Locate the cell with the specified text and output its (X, Y) center coordinate. 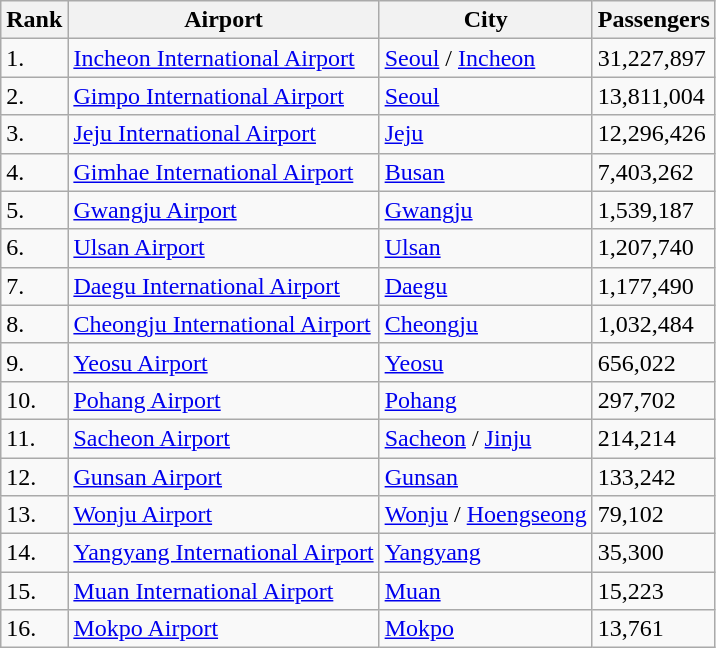
3. (34, 134)
13,761 (654, 629)
City (486, 20)
8. (34, 324)
Yeosu (486, 362)
Gunsan (486, 477)
133,242 (654, 477)
Sacheon / Jinju (486, 438)
2. (34, 96)
5. (34, 210)
7. (34, 286)
Cheongju International Airport (224, 324)
1. (34, 58)
Mokpo (486, 629)
13. (34, 515)
Muan International Airport (224, 591)
4. (34, 172)
Airport (224, 20)
Cheongju (486, 324)
15. (34, 591)
Gimhae International Airport (224, 172)
79,102 (654, 515)
Rank (34, 20)
14. (34, 553)
Gwangju Airport (224, 210)
Sacheon Airport (224, 438)
Passengers (654, 20)
12,296,426 (654, 134)
Gunsan Airport (224, 477)
Wonju Airport (224, 515)
1,539,187 (654, 210)
Yeosu Airport (224, 362)
13,811,004 (654, 96)
Seoul (486, 96)
Jeju International Airport (224, 134)
35,300 (654, 553)
214,214 (654, 438)
656,022 (654, 362)
Gimpo International Airport (224, 96)
Muan (486, 591)
6. (34, 248)
1,207,740 (654, 248)
Pohang Airport (224, 400)
Pohang (486, 400)
Ulsan Airport (224, 248)
Incheon International Airport (224, 58)
Yangyang International Airport (224, 553)
Daegu (486, 286)
297,702 (654, 400)
Mokpo Airport (224, 629)
12. (34, 477)
31,227,897 (654, 58)
9. (34, 362)
11. (34, 438)
Yangyang (486, 553)
Gwangju (486, 210)
Ulsan (486, 248)
1,177,490 (654, 286)
Wonju / Hoengseong (486, 515)
Seoul / Incheon (486, 58)
Jeju (486, 134)
1,032,484 (654, 324)
Busan (486, 172)
10. (34, 400)
15,223 (654, 591)
7,403,262 (654, 172)
16. (34, 629)
Daegu International Airport (224, 286)
